Output the [X, Y] coordinate of the center of the cell containing the given text.  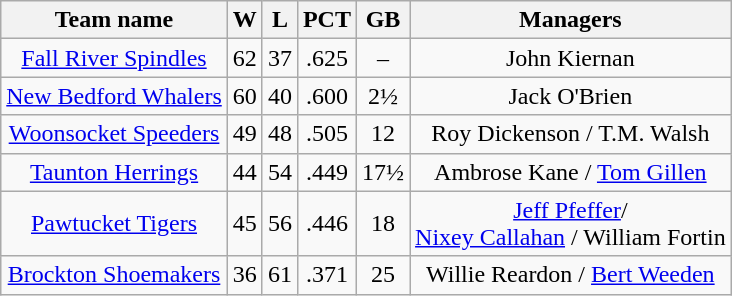
45 [244, 224]
37 [280, 58]
44 [244, 172]
48 [280, 134]
60 [244, 96]
Brockton Shoemakers [114, 275]
12 [382, 134]
Fall River Spindles [114, 58]
Managers [571, 20]
L [280, 20]
Jack O'Brien [571, 96]
– [382, 58]
New Bedford Whalers [114, 96]
Willie Reardon / Bert Weeden [571, 275]
.600 [326, 96]
John Kiernan [571, 58]
25 [382, 275]
56 [280, 224]
36 [244, 275]
Pawtucket Tigers [114, 224]
.505 [326, 134]
Ambrose Kane / Tom Gillen [571, 172]
61 [280, 275]
17½ [382, 172]
PCT [326, 20]
Woonsocket Speeders [114, 134]
Jeff Pfeffer/ Nixey Callahan / William Fortin [571, 224]
.625 [326, 58]
W [244, 20]
Roy Dickenson / T.M. Walsh [571, 134]
40 [280, 96]
.371 [326, 275]
GB [382, 20]
Taunton Herrings [114, 172]
62 [244, 58]
.446 [326, 224]
54 [280, 172]
Team name [114, 20]
49 [244, 134]
.449 [326, 172]
18 [382, 224]
2½ [382, 96]
